Search for the cell housing the specified text and yield its (x, y) center coordinate. 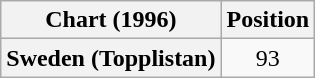
93 (268, 58)
Chart (1996) (111, 20)
Sweden (Topplistan) (111, 58)
Position (268, 20)
